From the cell containing the given text, extract its center point as (X, Y) coordinate. 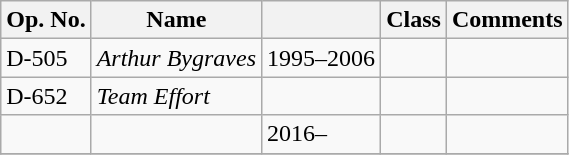
Name (176, 20)
1995–2006 (322, 58)
Op. No. (46, 20)
Arthur Bygraves (176, 58)
2016– (322, 134)
Comments (507, 20)
D-652 (46, 96)
Class (414, 20)
Team Effort (176, 96)
D-505 (46, 58)
